Return [x, y] of the center of cell containing provided text 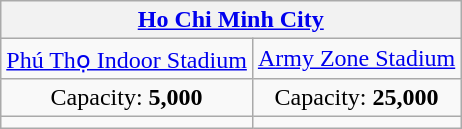
Ho Chi Minh City [231, 20]
Phú Thọ Indoor Stadium [127, 59]
Capacity: 5,000 [127, 97]
Capacity: 25,000 [356, 97]
Army Zone Stadium [356, 59]
